Return the (x, y) coordinate for the center point of the cell that contains the specified text.  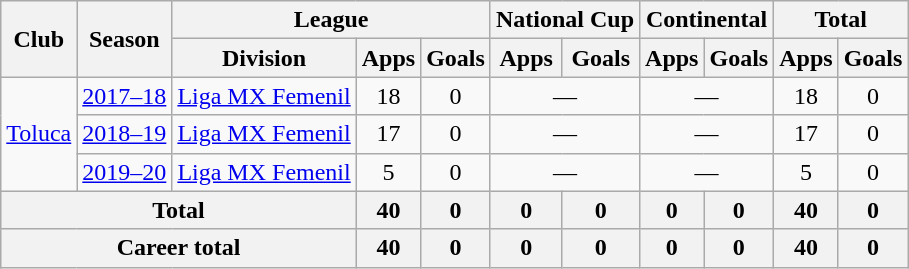
2018–19 (124, 134)
Career total (178, 248)
Continental (707, 20)
2017–18 (124, 96)
League (332, 20)
Division (264, 58)
Season (124, 39)
Club (39, 39)
2019–20 (124, 172)
National Cup (564, 20)
Toluca (39, 134)
